Return [x, y] of the center of cell containing provided text 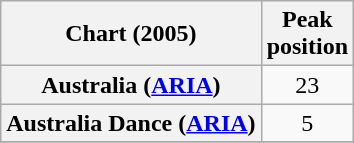
5 [307, 123]
23 [307, 85]
Peakposition [307, 34]
Chart (2005) [131, 34]
Australia (ARIA) [131, 85]
Australia Dance (ARIA) [131, 123]
